Return the [x, y] coordinate for the center point of the cell that contains the specified text.  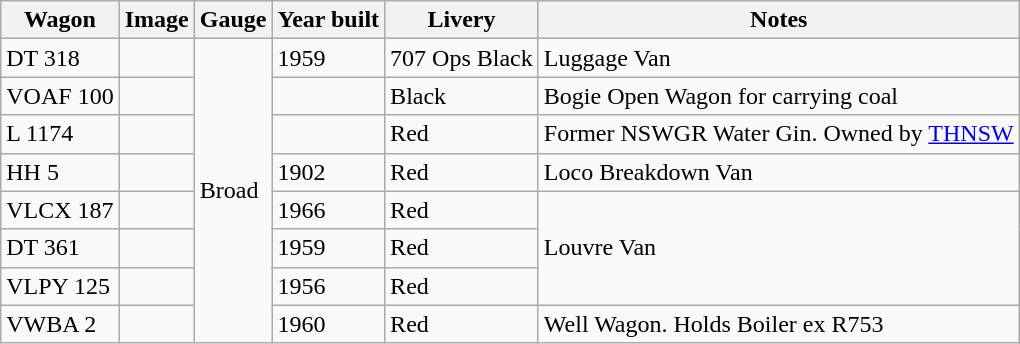
Wagon [60, 20]
707 Ops Black [462, 58]
1966 [328, 210]
Former NSWGR Water Gin. Owned by THNSW [778, 134]
Luggage Van [778, 58]
Broad [233, 191]
Louvre Van [778, 248]
1960 [328, 324]
Image [156, 20]
1956 [328, 286]
Notes [778, 20]
Year built [328, 20]
Black [462, 96]
Livery [462, 20]
VLPY 125 [60, 286]
VWBA 2 [60, 324]
Well Wagon. Holds Boiler ex R753 [778, 324]
VOAF 100 [60, 96]
1902 [328, 172]
DT 318 [60, 58]
Bogie Open Wagon for carrying coal [778, 96]
VLCX 187 [60, 210]
L 1174 [60, 134]
DT 361 [60, 248]
Gauge [233, 20]
HH 5 [60, 172]
Loco Breakdown Van [778, 172]
